Pinpoint the cell where the given text exists, returning its (X, Y) midpoint coordinate. 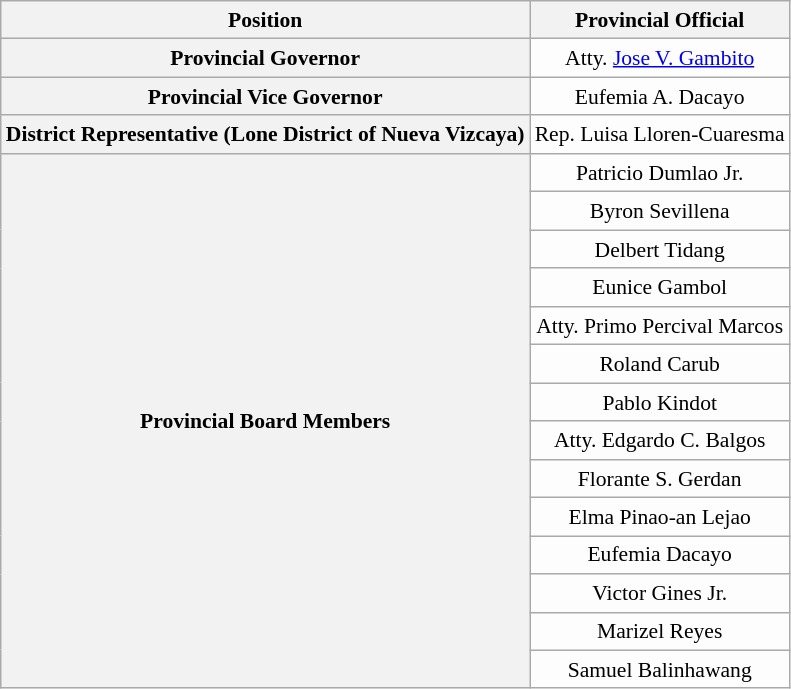
Eufemia Dacayo (660, 555)
Delbert Tidang (660, 249)
Samuel Balinhawang (660, 670)
Marizel Reyes (660, 631)
Byron Sevillena (660, 211)
Pablo Kindot (660, 402)
Atty. Jose V. Gambito (660, 58)
Patricio Dumlao Jr. (660, 173)
Florante S. Gerdan (660, 479)
Position (266, 20)
Provincial Official (660, 20)
Victor Gines Jr. (660, 593)
Provincial Governor (266, 58)
Eufemia A. Dacayo (660, 97)
Provincial Board Members (266, 422)
Atty. Primo Percival Marcos (660, 326)
Provincial Vice Governor (266, 97)
Rep. Luisa Lloren-Cuaresma (660, 135)
Eunice Gambol (660, 288)
District Representative (Lone District of Nueva Vizcaya) (266, 135)
Atty. Edgardo C. Balgos (660, 440)
Elma Pinao-an Lejao (660, 517)
Roland Carub (660, 364)
